Scan for the cell matching the given text and deliver its (x, y) coordinate at center. 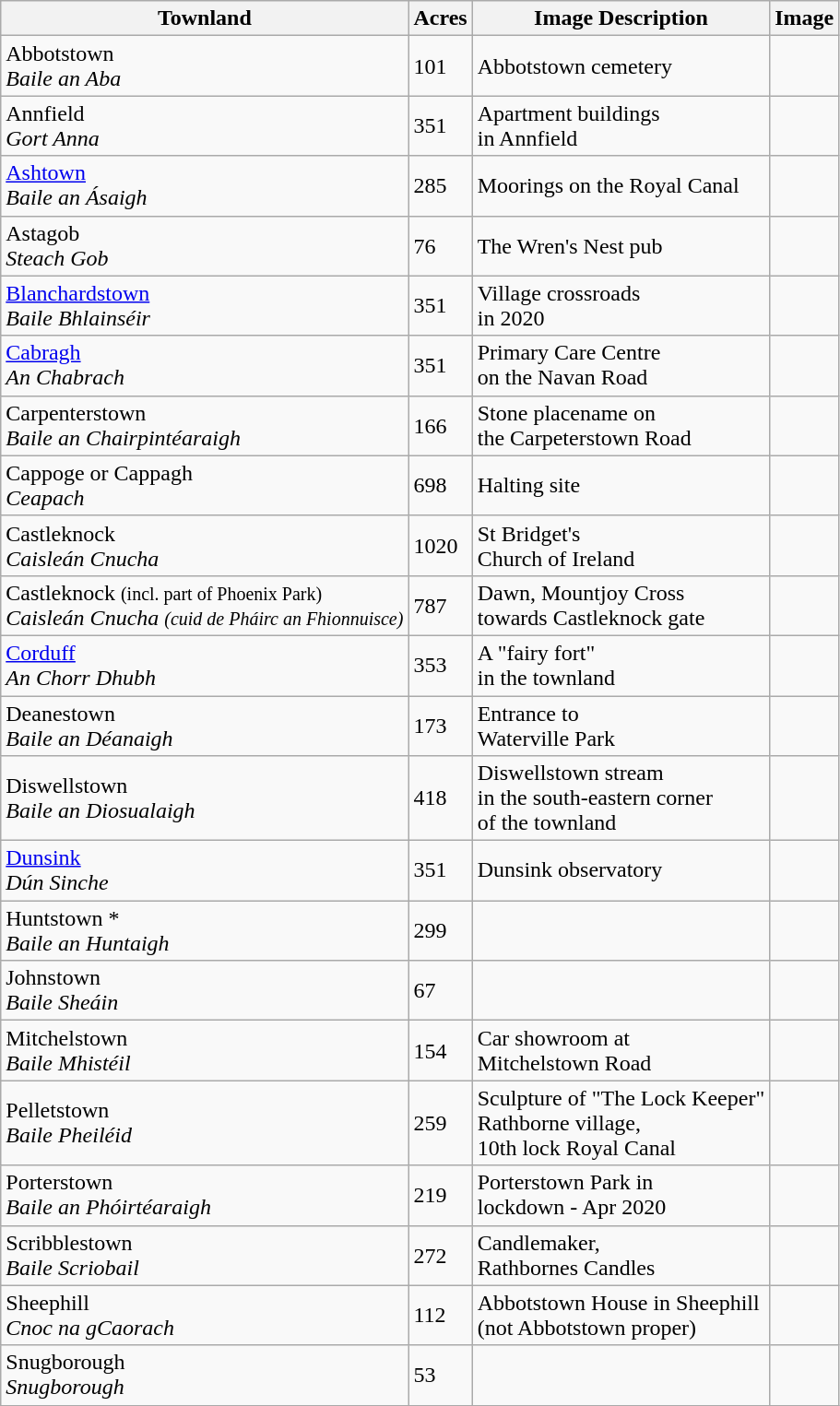
Sculpture of "The Lock Keeper"Rathborne village,10th lock Royal Canal (621, 1123)
AnnfieldGort Anna (205, 125)
1020 (441, 546)
Apartment buildingsin Annfield (621, 125)
CabraghAn Chabrach (205, 365)
Dunsink observatory (621, 870)
Abbotstown cemetery (621, 66)
219 (441, 1195)
418 (441, 798)
CastleknockCaisleán Cnucha (205, 546)
MitchelstownBaile Mhistéil (205, 1051)
Car showroom atMitchelstown Road (621, 1051)
Stone placename onthe Carpeterstown Road (621, 426)
112 (441, 1315)
BlanchardstownBaile Bhlainséir (205, 306)
Image Description (621, 18)
76 (441, 245)
Abbotstown House in Sheephill(not Abbotstown proper) (621, 1315)
PelletstownBaile Pheiléid (205, 1123)
53 (441, 1376)
Village crossroadsin 2020 (621, 306)
173 (441, 725)
Candlemaker,Rathbornes Candles (621, 1256)
SnugboroughSnugborough (205, 1376)
Cappoge or CappaghCeapach (205, 485)
154 (441, 1051)
St Bridget'sChurch of Ireland (621, 546)
166 (441, 426)
ScribblestownBaile Scriobail (205, 1256)
698 (441, 485)
Halting site (621, 485)
Acres (441, 18)
AbbotstownBaile an Aba (205, 66)
Dawn, Mountjoy Crosstowards Castleknock gate (621, 605)
The Wren's Nest pub (621, 245)
Townland (205, 18)
353 (441, 666)
DiswellstownBaile an Diosualaigh (205, 798)
Primary Care Centreon the Navan Road (621, 365)
PorterstownBaile an Phóirtéaraigh (205, 1195)
67 (441, 990)
AshtownBaile an Ásaigh (205, 186)
AstagobSteach Gob (205, 245)
CarpenterstownBaile an Chairpintéaraigh (205, 426)
DeanestownBaile an Déanaigh (205, 725)
Porterstown Park inlockdown - Apr 2020 (621, 1195)
Diswellstown streamin the south-eastern corner of the townland (621, 798)
A "fairy fort"in the townland (621, 666)
Image (804, 18)
101 (441, 66)
259 (441, 1123)
DunsinkDún Sinche (205, 870)
272 (441, 1256)
299 (441, 931)
285 (441, 186)
CorduffAn Chorr Dhubh (205, 666)
Castleknock (incl. part of Phoenix Park)Caisleán Cnucha (cuid de Pháirc an Fhionnuisce) (205, 605)
JohnstownBaile Sheáin (205, 990)
SheephillCnoc na gCaorach (205, 1315)
Huntstown *Baile an Huntaigh (205, 931)
787 (441, 605)
Moorings on the Royal Canal (621, 186)
Entrance toWaterville Park (621, 725)
